From the cell containing the given text, extract its center point as (X, Y) coordinate. 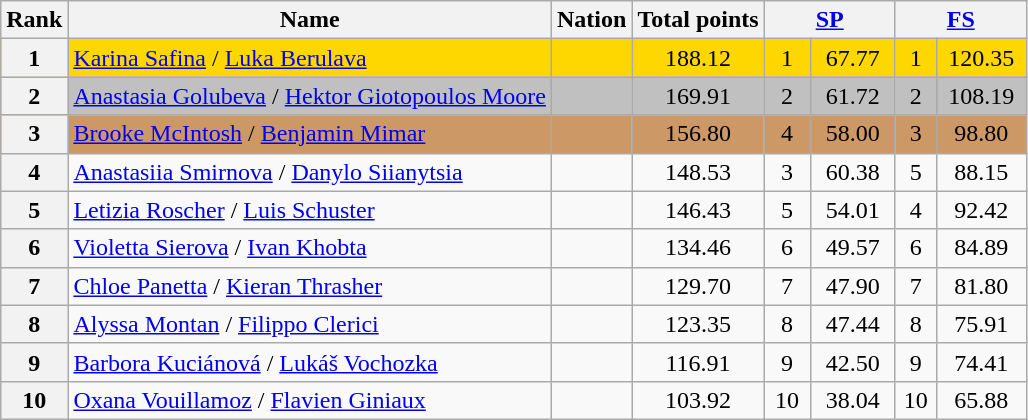
Letizia Roscher / Luis Schuster (310, 210)
75.91 (981, 324)
81.80 (981, 286)
SP (830, 20)
146.43 (698, 210)
Barbora Kuciánová / Lukáš Vochozka (310, 362)
60.38 (852, 172)
88.15 (981, 172)
129.70 (698, 286)
Karina Safina / Luka Berulava (310, 58)
Rank (34, 20)
188.12 (698, 58)
Name (310, 20)
123.35 (698, 324)
Nation (592, 20)
Violetta Sierova / Ivan Khobta (310, 248)
65.88 (981, 400)
67.77 (852, 58)
47.44 (852, 324)
42.50 (852, 362)
84.89 (981, 248)
92.42 (981, 210)
Total points (698, 20)
148.53 (698, 172)
103.92 (698, 400)
156.80 (698, 134)
Brooke McIntosh / Benjamin Mimar (310, 134)
108.19 (981, 96)
38.04 (852, 400)
Anastasiia Smirnova / Danylo Siianytsia (310, 172)
49.57 (852, 248)
116.91 (698, 362)
58.00 (852, 134)
120.35 (981, 58)
FS (960, 20)
169.91 (698, 96)
Chloe Panetta / Kieran Thrasher (310, 286)
Alyssa Montan / Filippo Clerici (310, 324)
98.80 (981, 134)
Anastasia Golubeva / Hektor Giotopoulos Moore (310, 96)
61.72 (852, 96)
54.01 (852, 210)
Oxana Vouillamoz / Flavien Giniaux (310, 400)
47.90 (852, 286)
74.41 (981, 362)
134.46 (698, 248)
